Scan for the cell matching the given text and deliver its [x, y] coordinate at center. 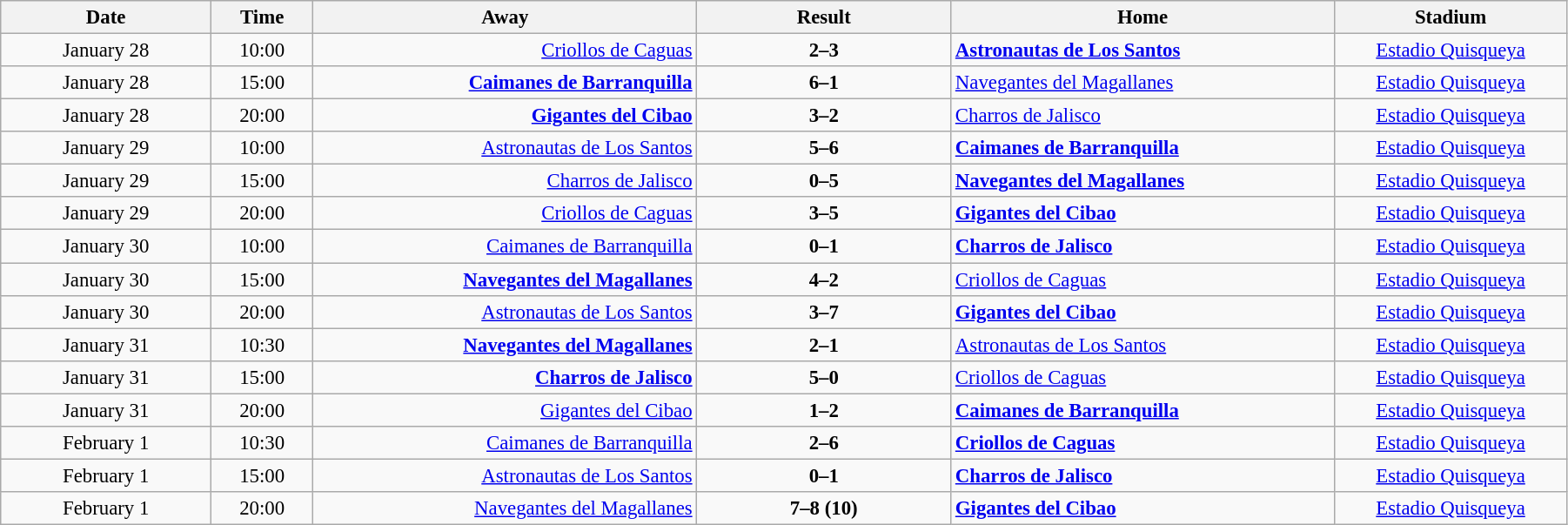
0–5 [824, 181]
2–1 [824, 345]
3–2 [824, 116]
5–6 [824, 148]
2–6 [824, 443]
3–7 [824, 312]
4–2 [824, 279]
Date [106, 17]
Time [263, 17]
2–3 [824, 50]
Stadium [1451, 17]
3–5 [824, 213]
1–2 [824, 410]
Home [1143, 17]
Result [824, 17]
Away [505, 17]
5–0 [824, 377]
6–1 [824, 83]
7–8 (10) [824, 508]
